Return the (X, Y) coordinate for the center point of the cell that contains the specified text.  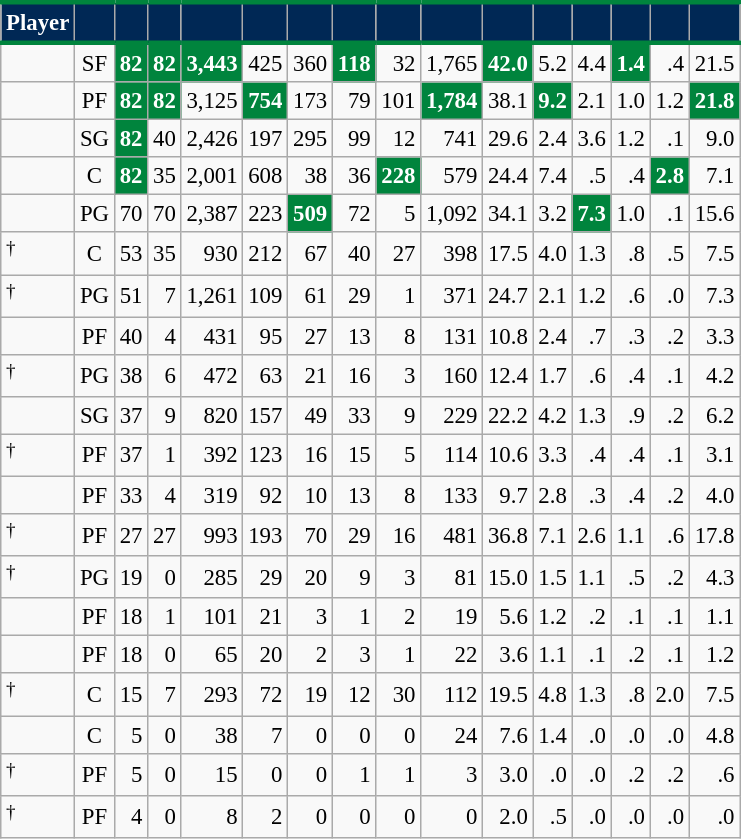
293 (212, 695)
10 (310, 495)
63 (266, 375)
7.4 (552, 176)
109 (266, 296)
29.6 (508, 139)
754 (266, 101)
24.7 (508, 296)
4.3 (714, 577)
481 (452, 535)
.7 (592, 336)
34.1 (508, 214)
1.7 (552, 375)
1,765 (452, 62)
.9 (630, 416)
157 (266, 416)
1,261 (212, 296)
229 (452, 416)
112 (452, 695)
15.0 (508, 577)
65 (212, 655)
579 (452, 176)
319 (212, 495)
3,443 (212, 62)
21.5 (714, 62)
6 (164, 375)
24 (452, 735)
392 (212, 455)
3,125 (212, 101)
10.8 (508, 336)
2,001 (212, 176)
131 (452, 336)
193 (266, 535)
42.0 (508, 62)
228 (398, 176)
425 (266, 62)
3.1 (714, 455)
1,092 (452, 214)
95 (266, 336)
53 (130, 253)
10.6 (508, 455)
15.6 (714, 214)
431 (212, 336)
820 (212, 416)
295 (310, 139)
360 (310, 62)
741 (452, 139)
5.2 (552, 62)
9.7 (508, 495)
3.0 (508, 774)
9.0 (714, 139)
SF (95, 62)
371 (452, 296)
123 (266, 455)
61 (310, 296)
36 (354, 176)
79 (354, 101)
223 (266, 214)
118 (354, 62)
51 (130, 296)
285 (212, 577)
4.4 (592, 62)
1,784 (452, 101)
133 (452, 495)
22.2 (508, 416)
197 (266, 139)
19.5 (508, 695)
5.6 (508, 617)
160 (452, 375)
930 (212, 253)
17.8 (714, 535)
12.4 (508, 375)
21.8 (714, 101)
17.5 (508, 253)
1.5 (552, 577)
81 (452, 577)
509 (310, 214)
30 (398, 695)
6.2 (714, 416)
398 (452, 253)
2,426 (212, 139)
212 (266, 253)
99 (354, 139)
472 (212, 375)
24.4 (508, 176)
173 (310, 101)
2.6 (592, 535)
3.2 (552, 214)
22 (452, 655)
608 (266, 176)
32 (398, 62)
2,387 (212, 214)
36.8 (508, 535)
114 (452, 455)
92 (266, 495)
67 (310, 253)
38.1 (508, 101)
Player (38, 22)
7.6 (508, 735)
49 (310, 416)
9.2 (552, 101)
993 (212, 535)
